Pinpoint the cell where the given text exists, returning its [X, Y] midpoint coordinate. 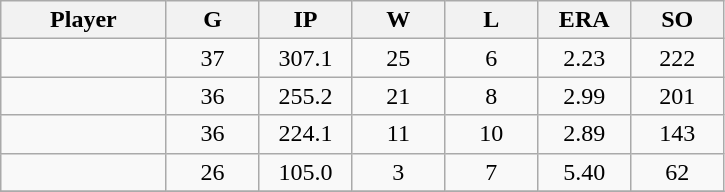
21 [398, 96]
143 [678, 134]
201 [678, 96]
11 [398, 134]
224.1 [306, 134]
SO [678, 20]
ERA [584, 20]
IP [306, 20]
5.40 [584, 172]
62 [678, 172]
255.2 [306, 96]
7 [492, 172]
26 [212, 172]
W [398, 20]
2.23 [584, 58]
G [212, 20]
2.99 [584, 96]
37 [212, 58]
307.1 [306, 58]
L [492, 20]
10 [492, 134]
6 [492, 58]
105.0 [306, 172]
222 [678, 58]
2.89 [584, 134]
25 [398, 58]
3 [398, 172]
8 [492, 96]
Player [84, 20]
